Capture the cell that displays the provided text and extract its [X, Y] central coordinate. 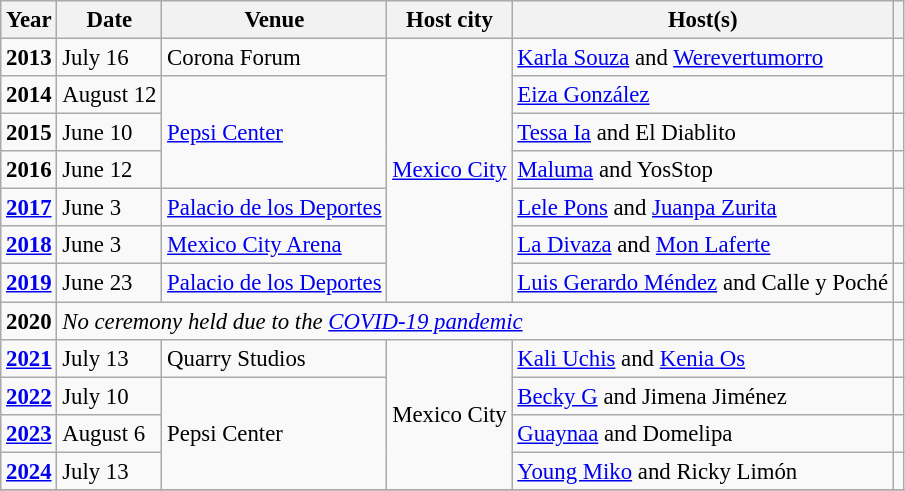
Eiza González [702, 95]
Date [110, 20]
2019 [29, 283]
Host(s) [702, 20]
Lele Pons and Juanpa Zurita [702, 208]
July 10 [110, 396]
August 6 [110, 433]
Becky G and Jimena Jiménez [702, 396]
Kali Uchis and Kenia Os [702, 358]
2023 [29, 433]
Young Miko and Ricky Limón [702, 471]
2013 [29, 58]
2022 [29, 396]
2014 [29, 95]
2015 [29, 133]
Karla Souza and Werevertumorro [702, 58]
Year [29, 20]
2024 [29, 471]
2021 [29, 358]
Guaynaa and Domelipa [702, 433]
La Divaza and Mon Laferte [702, 245]
June 12 [110, 170]
Luis Gerardo Méndez and Calle y Poché [702, 283]
June 10 [110, 133]
Venue [274, 20]
2017 [29, 208]
2018 [29, 245]
July 16 [110, 58]
June 23 [110, 283]
Tessa Ia and El Diablito [702, 133]
Host city [450, 20]
Corona Forum [274, 58]
No ceremony held due to the COVID-19 pandemic [475, 321]
2020 [29, 321]
Maluma and YosStop [702, 170]
August 12 [110, 95]
Quarry Studios [274, 358]
Mexico City Arena [274, 245]
2016 [29, 170]
